For the text-containing cell, return its midpoint in (x, y) coordinate format. 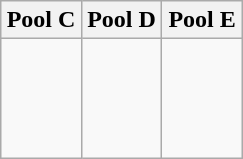
Pool E (202, 20)
Pool C (42, 20)
Pool D (122, 20)
